Return (X, Y) of the center of cell containing provided text 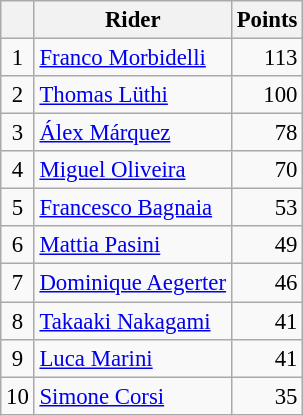
Miguel Oliveira (132, 170)
Franco Morbidelli (132, 58)
78 (266, 133)
Simone Corsi (132, 396)
5 (18, 208)
4 (18, 170)
Álex Márquez (132, 133)
Points (266, 20)
1 (18, 58)
9 (18, 358)
2 (18, 95)
113 (266, 58)
10 (18, 396)
46 (266, 283)
53 (266, 208)
Takaaki Nakagami (132, 321)
8 (18, 321)
49 (266, 245)
Luca Marini (132, 358)
70 (266, 170)
Rider (132, 20)
35 (266, 396)
7 (18, 283)
Thomas Lüthi (132, 95)
Mattia Pasini (132, 245)
Dominique Aegerter (132, 283)
3 (18, 133)
100 (266, 95)
6 (18, 245)
Francesco Bagnaia (132, 208)
